Return [x, y] of the center of cell containing provided text 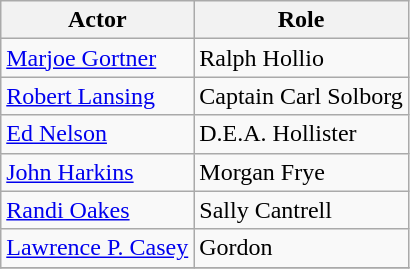
Ed Nelson [98, 134]
John Harkins [98, 172]
Lawrence P. Casey [98, 248]
Sally Cantrell [302, 210]
D.E.A. Hollister [302, 134]
Gordon [302, 248]
Robert Lansing [98, 96]
Captain Carl Solborg [302, 96]
Ralph Hollio [302, 58]
Role [302, 20]
Randi Oakes [98, 210]
Actor [98, 20]
Marjoe Gortner [98, 58]
Morgan Frye [302, 172]
